Locate the cell with the specified text and output its [X, Y] center coordinate. 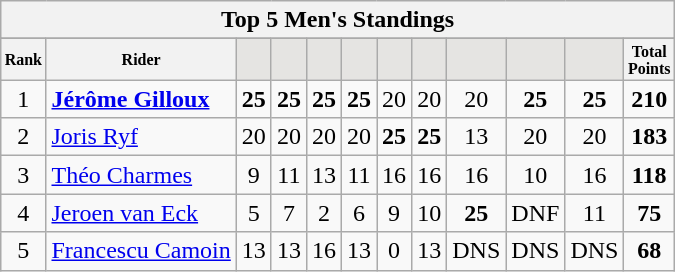
Top 5 Men's Standings [338, 20]
4 [24, 213]
Francescu Camoin [141, 251]
Théo Charmes [141, 175]
Jeroen van Eck [141, 213]
Joris Ryf [141, 137]
7 [288, 213]
75 [650, 213]
6 [360, 213]
210 [650, 99]
68 [650, 251]
0 [394, 251]
3 [24, 175]
Rider [141, 60]
Rank [24, 60]
1 [24, 99]
Jérôme Gilloux [141, 99]
DNF [536, 213]
118 [650, 175]
TotalPoints [650, 60]
183 [650, 137]
